Detect which cell encompasses the target text, then output its [X, Y] center coordinate. 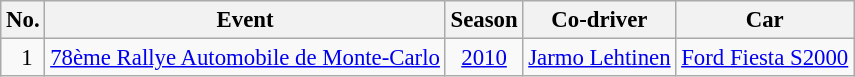
Jarmo Lehtinen [600, 58]
1 [23, 58]
Car [765, 20]
78ème Rallye Automobile de Monte-Carlo [245, 58]
Co-driver [600, 20]
2010 [484, 58]
Ford Fiesta S2000 [765, 58]
No. [23, 20]
Event [245, 20]
Season [484, 20]
